Detect which cell encompasses the target text, then output its (X, Y) center coordinate. 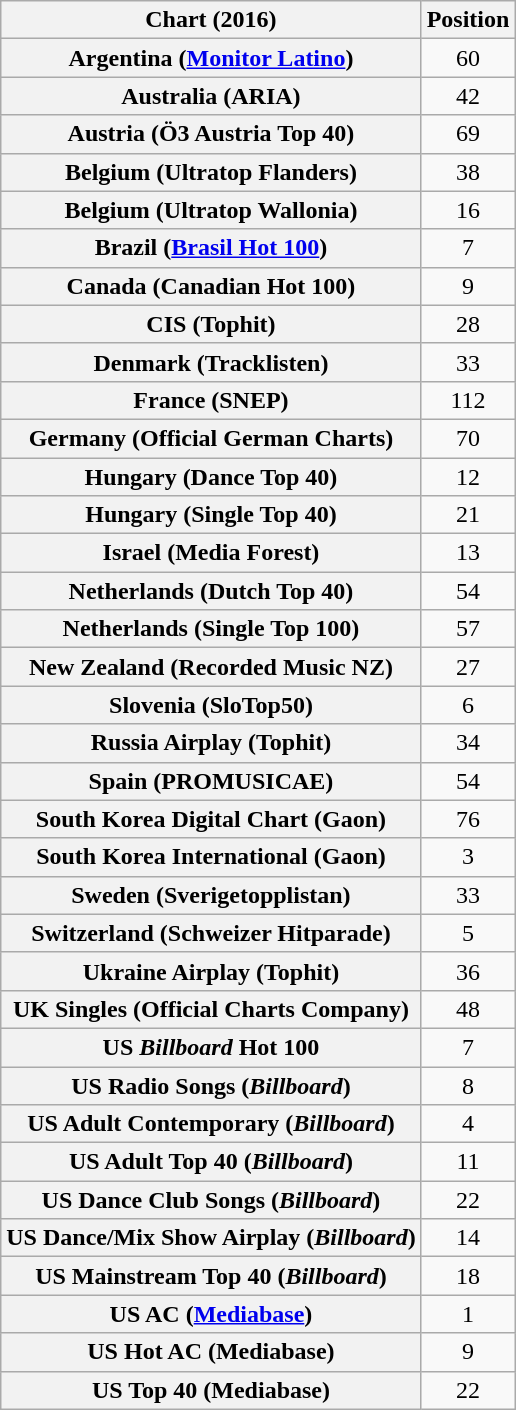
CIS (Tophit) (211, 324)
28 (468, 324)
Denmark (Tracklisten) (211, 362)
US Dance Club Songs (Billboard) (211, 1200)
US Radio Songs (Billboard) (211, 1085)
Slovenia (SloTop50) (211, 705)
3 (468, 857)
76 (468, 819)
US Adult Top 40 (Billboard) (211, 1162)
1 (468, 1314)
13 (468, 553)
Hungary (Dance Top 40) (211, 477)
42 (468, 96)
Belgium (Ultratop Flanders) (211, 172)
14 (468, 1238)
Spain (PROMUSICAE) (211, 781)
US Dance/Mix Show Airplay (Billboard) (211, 1238)
Israel (Media Forest) (211, 553)
11 (468, 1162)
Russia Airplay (Tophit) (211, 743)
US Adult Contemporary (Billboard) (211, 1124)
57 (468, 629)
48 (468, 1009)
6 (468, 705)
Netherlands (Single Top 100) (211, 629)
Canada (Canadian Hot 100) (211, 286)
Brazil (Brasil Hot 100) (211, 248)
12 (468, 477)
Hungary (Single Top 40) (211, 515)
US Top 40 (Mediabase) (211, 1390)
US Mainstream Top 40 (Billboard) (211, 1276)
60 (468, 58)
Austria (Ö3 Austria Top 40) (211, 134)
36 (468, 971)
Position (468, 20)
Germany (Official German Charts) (211, 438)
US Hot AC (Mediabase) (211, 1352)
New Zealand (Recorded Music NZ) (211, 667)
UK Singles (Official Charts Company) (211, 1009)
70 (468, 438)
South Korea International (Gaon) (211, 857)
69 (468, 134)
112 (468, 400)
Ukraine Airplay (Tophit) (211, 971)
18 (468, 1276)
Chart (2016) (211, 20)
US AC (Mediabase) (211, 1314)
34 (468, 743)
Belgium (Ultratop Wallonia) (211, 210)
4 (468, 1124)
Australia (ARIA) (211, 96)
France (SNEP) (211, 400)
US Billboard Hot 100 (211, 1047)
Sweden (Sverigetopplistan) (211, 895)
8 (468, 1085)
South Korea Digital Chart (Gaon) (211, 819)
38 (468, 172)
5 (468, 933)
Switzerland (Schweizer Hitparade) (211, 933)
Argentina (Monitor Latino) (211, 58)
27 (468, 667)
21 (468, 515)
16 (468, 210)
Netherlands (Dutch Top 40) (211, 591)
